Capture the cell that displays the provided text and extract its [x, y] central coordinate. 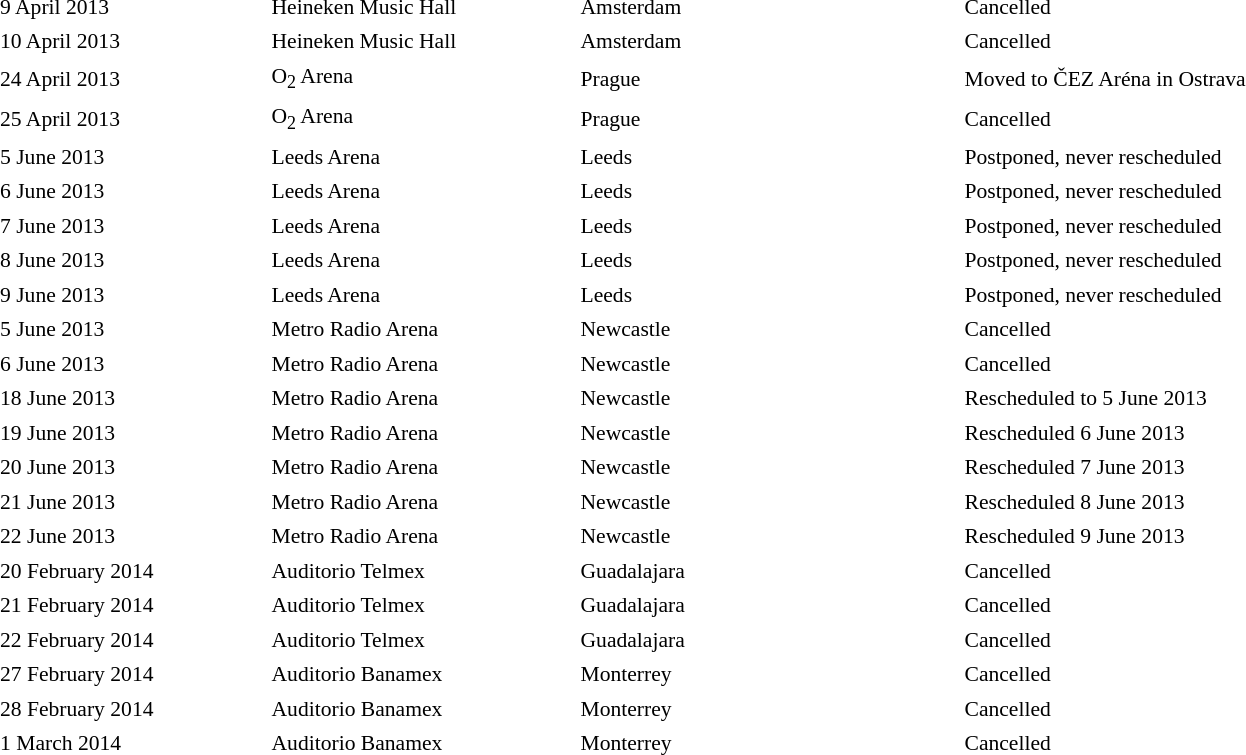
Amsterdam [768, 42]
Heineken Music Hall [421, 42]
